Pinpoint the cell where the given text exists, returning its (x, y) midpoint coordinate. 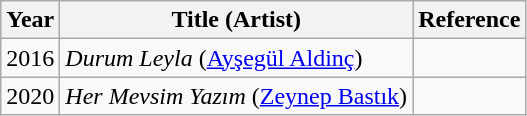
Durum Leyla (Ayşegül Aldinç) (236, 58)
Year (30, 20)
2020 (30, 96)
2016 (30, 58)
Reference (470, 20)
Her Mevsim Yazım (Zeynep Bastık) (236, 96)
Title (Artist) (236, 20)
